Search for the cell housing the specified text and yield its (X, Y) center coordinate. 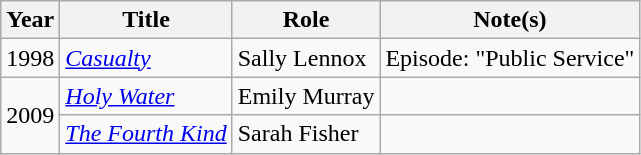
Casualty (146, 58)
Role (306, 20)
Episode: "Public Service" (510, 58)
Sally Lennox (306, 58)
1998 (30, 58)
Title (146, 20)
Sarah Fisher (306, 134)
Year (30, 20)
Holy Water (146, 96)
2009 (30, 115)
Emily Murray (306, 96)
The Fourth Kind (146, 134)
Note(s) (510, 20)
